Capture the cell that displays the provided text and extract its (x, y) central coordinate. 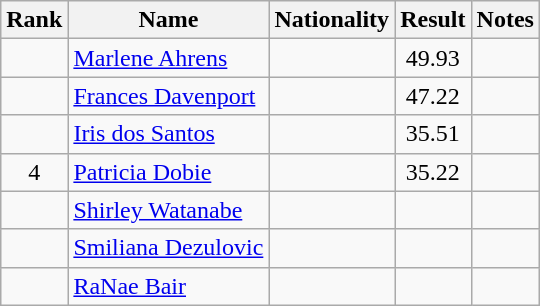
Shirley Watanabe (168, 210)
Iris dos Santos (168, 134)
49.93 (433, 58)
Marlene Ahrens (168, 58)
35.22 (433, 172)
Frances Davenport (168, 96)
Nationality (332, 20)
Notes (505, 20)
Rank (34, 20)
Name (168, 20)
4 (34, 172)
Result (433, 20)
47.22 (433, 96)
Patricia Dobie (168, 172)
RaNae Bair (168, 286)
35.51 (433, 134)
Smiliana Dezulovic (168, 248)
